Search for the cell housing the specified text and yield its [X, Y] center coordinate. 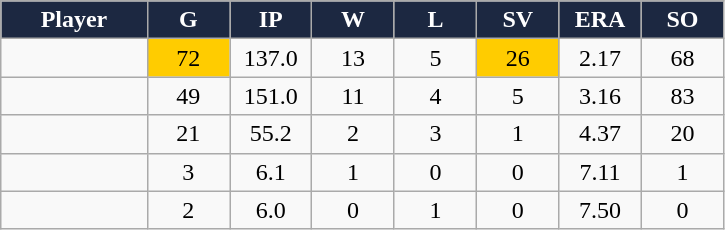
SO [682, 20]
IP [271, 20]
49 [188, 96]
83 [682, 96]
4 [435, 96]
7.50 [600, 210]
G [188, 20]
7.11 [600, 172]
151.0 [271, 96]
21 [188, 134]
4.37 [600, 134]
20 [682, 134]
26 [518, 58]
72 [188, 58]
6.0 [271, 210]
13 [353, 58]
L [435, 20]
Player [74, 20]
137.0 [271, 58]
2.17 [600, 58]
68 [682, 58]
6.1 [271, 172]
ERA [600, 20]
W [353, 20]
3.16 [600, 96]
11 [353, 96]
SV [518, 20]
55.2 [271, 134]
